Output the (X, Y) coordinate of the center of the cell containing the given text.  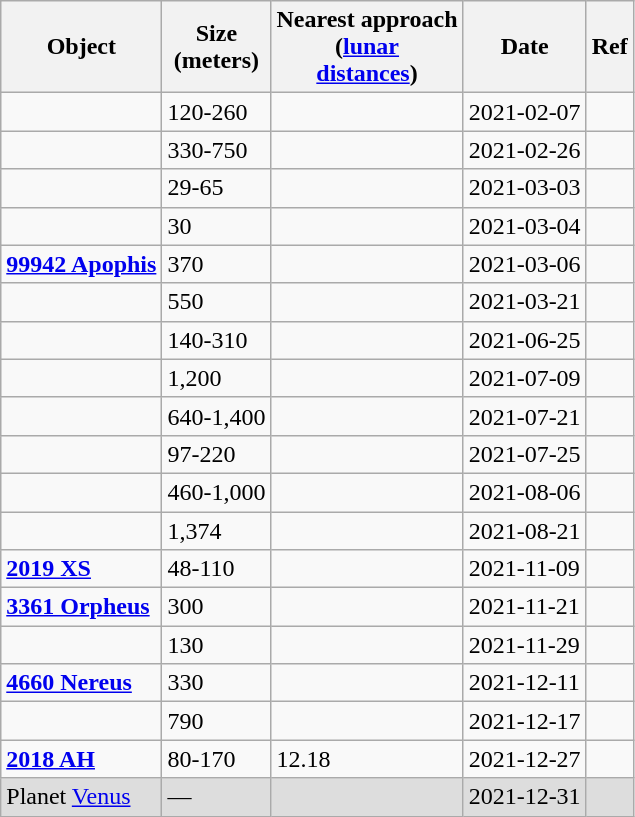
2021-03-06 (524, 264)
300 (216, 607)
30 (216, 226)
2021-08-21 (524, 531)
2021-07-25 (524, 454)
1,374 (216, 531)
80-170 (216, 759)
12.18 (367, 759)
330 (216, 683)
2021-02-07 (524, 112)
130 (216, 645)
120-260 (216, 112)
2021-12-31 (524, 797)
Nearest approach(lunardistances) (367, 47)
2021-03-21 (524, 302)
2021-12-11 (524, 683)
1,200 (216, 378)
2021-08-06 (524, 492)
2021-11-21 (524, 607)
2021-11-29 (524, 645)
370 (216, 264)
2021-12-17 (524, 721)
— (216, 797)
Ref (610, 47)
2018 AH (82, 759)
790 (216, 721)
4660 Nereus (82, 683)
2021-11-09 (524, 569)
2021-06-25 (524, 340)
Size(meters) (216, 47)
48-110 (216, 569)
29-65 (216, 188)
97-220 (216, 454)
640-1,400 (216, 416)
140-310 (216, 340)
2021-12-27 (524, 759)
2019 XS (82, 569)
2021-02-26 (524, 150)
330-750 (216, 150)
550 (216, 302)
2021-07-21 (524, 416)
2021-07-09 (524, 378)
2021-03-04 (524, 226)
460-1,000 (216, 492)
3361 Orpheus (82, 607)
Date (524, 47)
Planet Venus (82, 797)
Object (82, 47)
2021-03-03 (524, 188)
99942 Apophis (82, 264)
